Capture the cell that displays the provided text and extract its (X, Y) central coordinate. 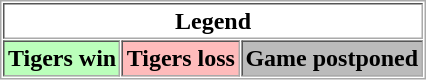
Tigers loss (180, 58)
Game postponed (332, 58)
Legend (212, 21)
Tigers win (62, 58)
